Capture the cell that displays the provided text and extract its [x, y] central coordinate. 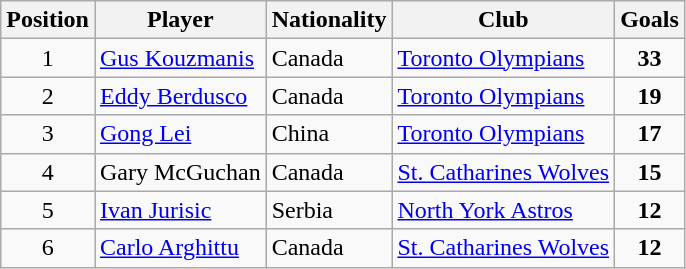
Serbia [329, 210]
Eddy Berdusco [180, 96]
Gary McGuchan [180, 172]
1 [48, 58]
33 [650, 58]
China [329, 134]
North York Astros [504, 210]
4 [48, 172]
19 [650, 96]
6 [48, 248]
Gong Lei [180, 134]
2 [48, 96]
Club [504, 20]
15 [650, 172]
Position [48, 20]
3 [48, 134]
Nationality [329, 20]
5 [48, 210]
Carlo Arghittu [180, 248]
17 [650, 134]
Goals [650, 20]
Player [180, 20]
Gus Kouzmanis [180, 58]
Ivan Jurisic [180, 210]
